Find where the given text appears and provide that cell's center as (x, y) coordinate. 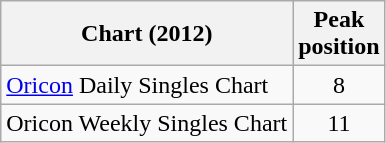
Oricon Daily Singles Chart (147, 85)
Oricon Weekly Singles Chart (147, 123)
Peakposition (339, 34)
11 (339, 123)
Chart (2012) (147, 34)
8 (339, 85)
